Output the (X, Y) coordinate of the center of the cell containing the given text.  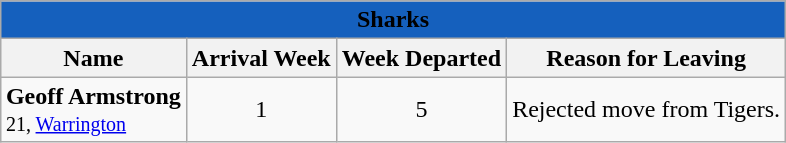
Name (93, 58)
5 (421, 110)
Reason for Leaving (646, 58)
Week Departed (421, 58)
Arrival Week (261, 58)
Rejected move from Tigers. (646, 110)
Sharks (392, 20)
1 (261, 110)
Geoff Armstrong 21, Warrington (93, 110)
